Return the (X, Y) coordinate for the center point of the cell that contains the specified text.  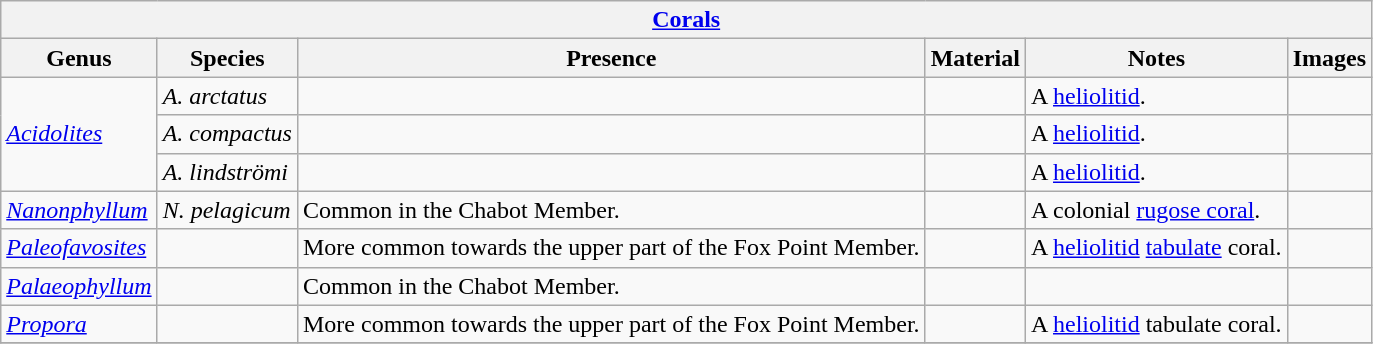
A. lindströmi (227, 172)
A. compactus (227, 134)
Palaeophyllum (79, 286)
Paleofavosites (79, 248)
Acidolites (79, 134)
Notes (1156, 58)
Nanonphyllum (79, 210)
A. arctatus (227, 96)
A colonial rugose coral. (1156, 210)
Genus (79, 58)
Species (227, 58)
Corals (686, 20)
Propora (79, 324)
Images (1329, 58)
Material (975, 58)
Presence (611, 58)
N. pelagicum (227, 210)
